Extract the [X, Y] coordinate from the center of the cell holding the provided text.  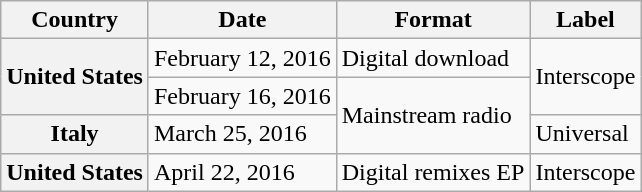
Format [433, 20]
Date [242, 20]
Italy [75, 134]
Country [75, 20]
Universal [586, 134]
February 12, 2016 [242, 58]
April 22, 2016 [242, 172]
Label [586, 20]
Digital remixes EP [433, 172]
March 25, 2016 [242, 134]
Mainstream radio [433, 115]
February 16, 2016 [242, 96]
Digital download [433, 58]
